Locate the cell with the specified text and output its [X, Y] center coordinate. 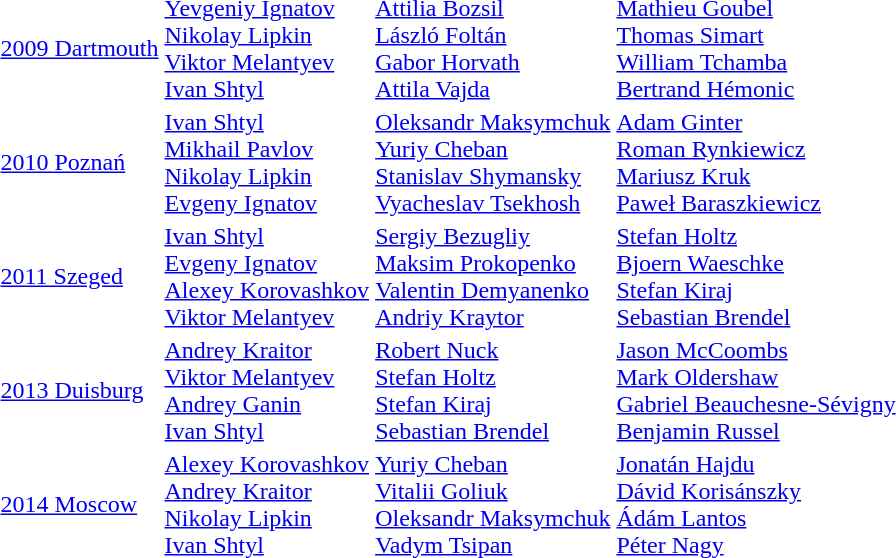
Sergiy BezugliyMaksim ProkopenkoValentin DemyanenkoAndriy Kraytor [493, 276]
Robert NuckStefan HoltzStefan KirajSebastian Brendel [493, 390]
Oleksandr MaksymchukYuriy ChebanStanislav ShymanskyVyacheslav Tsekhosh [493, 162]
Andrey KraitorViktor MelantyevAndrey GaninIvan Shtyl [267, 390]
Ivan ShtylEvgeny IgnatovAlexey KorovashkovViktor Melantyev [267, 276]
Ivan ShtylMikhail PavlovNikolay LipkinEvgeny Ignatov [267, 162]
